Output the (x, y) coordinate of the center of the cell containing the given text.  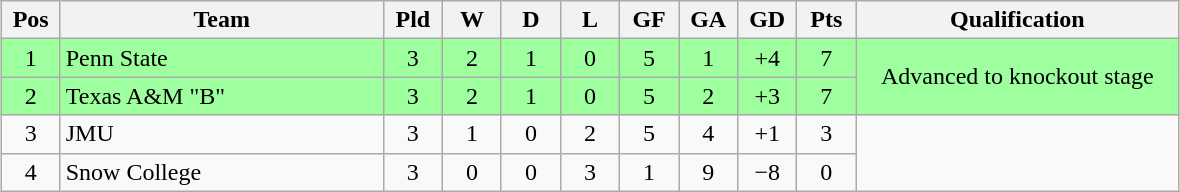
Advanced to knockout stage (1018, 77)
GD (768, 20)
+4 (768, 58)
Penn State (222, 58)
+3 (768, 96)
Texas A&M "B" (222, 96)
Snow College (222, 172)
9 (708, 172)
JMU (222, 134)
Team (222, 20)
D (530, 20)
Pos (30, 20)
+1 (768, 134)
Qualification (1018, 20)
W (472, 20)
GA (708, 20)
Pld (412, 20)
Pts (826, 20)
GF (650, 20)
L (590, 20)
−8 (768, 172)
